Find where the given text appears and provide that cell's center as [x, y] coordinate. 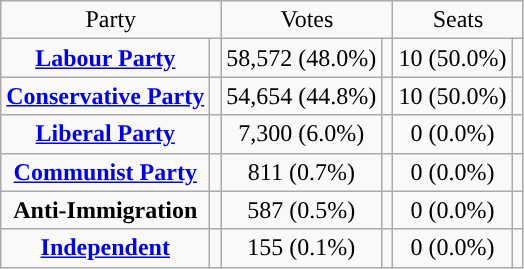
54,654 (44.8%) [302, 96]
155 (0.1%) [302, 248]
811 (0.7%) [302, 172]
Communist Party [106, 172]
7,300 (6.0%) [302, 134]
Labour Party [106, 58]
Conservative Party [106, 96]
Seats [458, 20]
Independent [106, 248]
587 (0.5%) [302, 210]
Anti-Immigration [106, 210]
Party [111, 20]
58,572 (48.0%) [302, 58]
Votes [307, 20]
Liberal Party [106, 134]
